Output the (X, Y) coordinate of the center of the cell containing the given text.  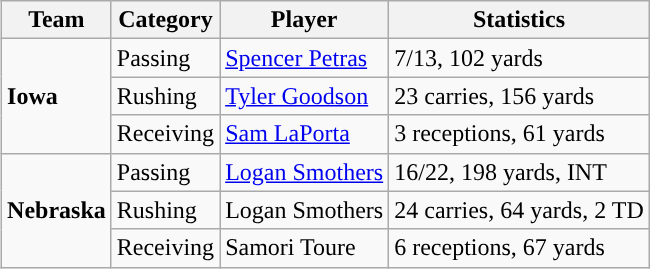
Iowa (57, 96)
24 carries, 64 yards, 2 TD (520, 210)
7/13, 102 yards (520, 58)
6 receptions, 67 yards (520, 248)
Player (304, 20)
Spencer Petras (304, 58)
Tyler Goodson (304, 96)
Nebraska (57, 210)
Statistics (520, 20)
Samori Toure (304, 248)
Category (165, 20)
Team (57, 20)
Sam LaPorta (304, 134)
23 carries, 156 yards (520, 96)
3 receptions, 61 yards (520, 134)
16/22, 198 yards, INT (520, 172)
